From the cell containing the given text, extract its center point as (X, Y) coordinate. 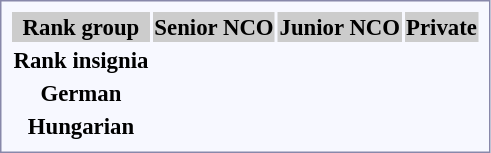
Rank insignia (81, 60)
German (81, 93)
Hungarian (81, 126)
Private (442, 27)
Rank group (81, 27)
Senior NCO (214, 27)
Junior NCO (340, 27)
